Pinpoint the cell where the given text exists, returning its (X, Y) midpoint coordinate. 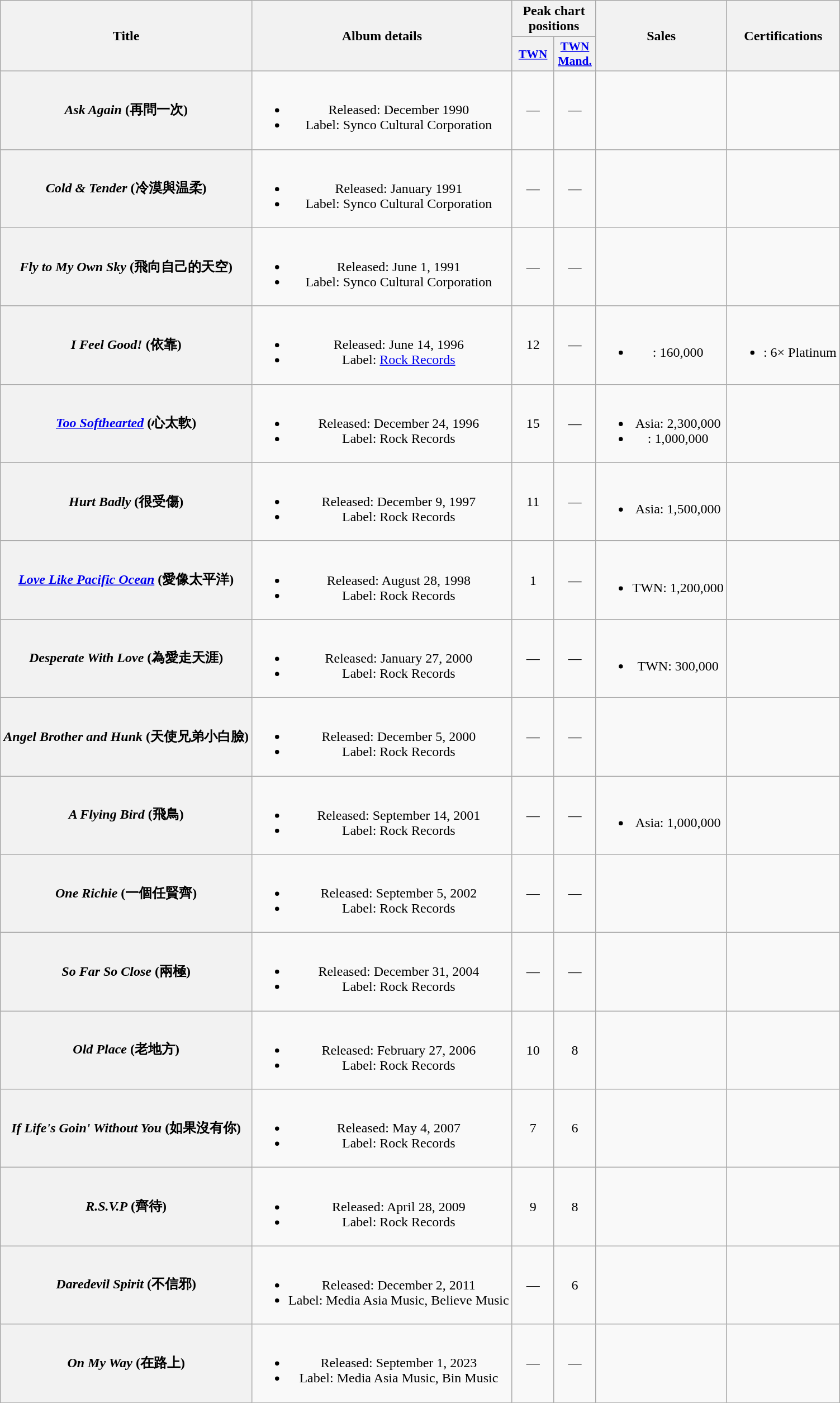
7 (533, 1128)
Released: January 1991Label: Synco Cultural Corporation (382, 188)
Released: June 1, 1991Label: Synco Cultural Corporation (382, 267)
Sales (661, 36)
Hurt Badly (很受傷) (126, 502)
TWN: 1,200,000 (661, 580)
TWN: 300,000 (661, 658)
Released: September 1, 2023Label: Media Asia Music, Bin Music (382, 1363)
Released: April 28, 2009Label: Rock Records (382, 1207)
15 (533, 423)
On My Way (在路上) (126, 1363)
Released: August 28, 1998Label: Rock Records (382, 580)
Album details (382, 36)
10 (533, 1050)
Angel Brother and Hunk (天使兄弟小白臉) (126, 736)
Ask Again (再問一次) (126, 110)
Daredevil Spirit (不信邪) (126, 1285)
: 160,000 (661, 345)
1 (533, 580)
Released: December 1990Label: Synco Cultural Corporation (382, 110)
9 (533, 1207)
Desperate With Love (為愛走天涯) (126, 658)
Released: February 27, 2006Label: Rock Records (382, 1050)
Released: December 9, 1997Label: Rock Records (382, 502)
Released: December 31, 2004Label: Rock Records (382, 972)
Released: May 4, 2007Label: Rock Records (382, 1128)
Too Softhearted (心太軟) (126, 423)
Peak chart positions (554, 19)
R.S.V.P (齊待) (126, 1207)
TWN Mand. (575, 54)
So Far So Close (兩極) (126, 972)
Cold & Tender (冷漠與温柔) (126, 188)
Released: September 5, 2002Label: Rock Records (382, 894)
Asia: 1,500,000 (661, 502)
Asia: 2,300,000: 1,000,000 (661, 423)
TWN (533, 54)
I Feel Good! (依靠) (126, 345)
Released: June 14, 1996Label: Rock Records (382, 345)
Title (126, 36)
11 (533, 502)
Old Place (老地方) (126, 1050)
Released: September 14, 2001Label: Rock Records (382, 815)
Asia: 1,000,000 (661, 815)
One Richie (一個任賢齊) (126, 894)
: 6× Platinum (783, 345)
Released: December 5, 2000Label: Rock Records (382, 736)
Fly to My Own Sky (飛向自己的天空) (126, 267)
12 (533, 345)
A Flying Bird (飛鳥) (126, 815)
Released: January 27, 2000Label: Rock Records (382, 658)
Released: December 24, 1996Label: Rock Records (382, 423)
Certifications (783, 36)
Love Like Pacific Ocean (愛像太平洋) (126, 580)
Released: December 2, 2011Label: Media Asia Music, Believe Music (382, 1285)
If Life's Goin' Without You (如果沒有你) (126, 1128)
